Identify which cell holds the provided text, then report its [X, Y] central coordinate. 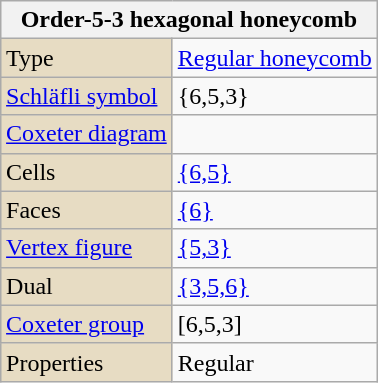
Schläfli symbol [87, 96]
{3,5,6} [274, 286]
Regular [274, 362]
{5,3} [274, 248]
Cells [87, 172]
Type [87, 58]
Coxeter diagram [87, 134]
[6,5,3] [274, 324]
{6} [274, 210]
Properties [87, 362]
Regular honeycomb [274, 58]
{6,5,3} [274, 96]
Faces [87, 210]
Order-5-3 hexagonal honeycomb [190, 20]
{6,5} [274, 172]
Vertex figure [87, 248]
Coxeter group [87, 324]
Dual [87, 286]
